Detect which cell encompasses the target text, then output its [X, Y] center coordinate. 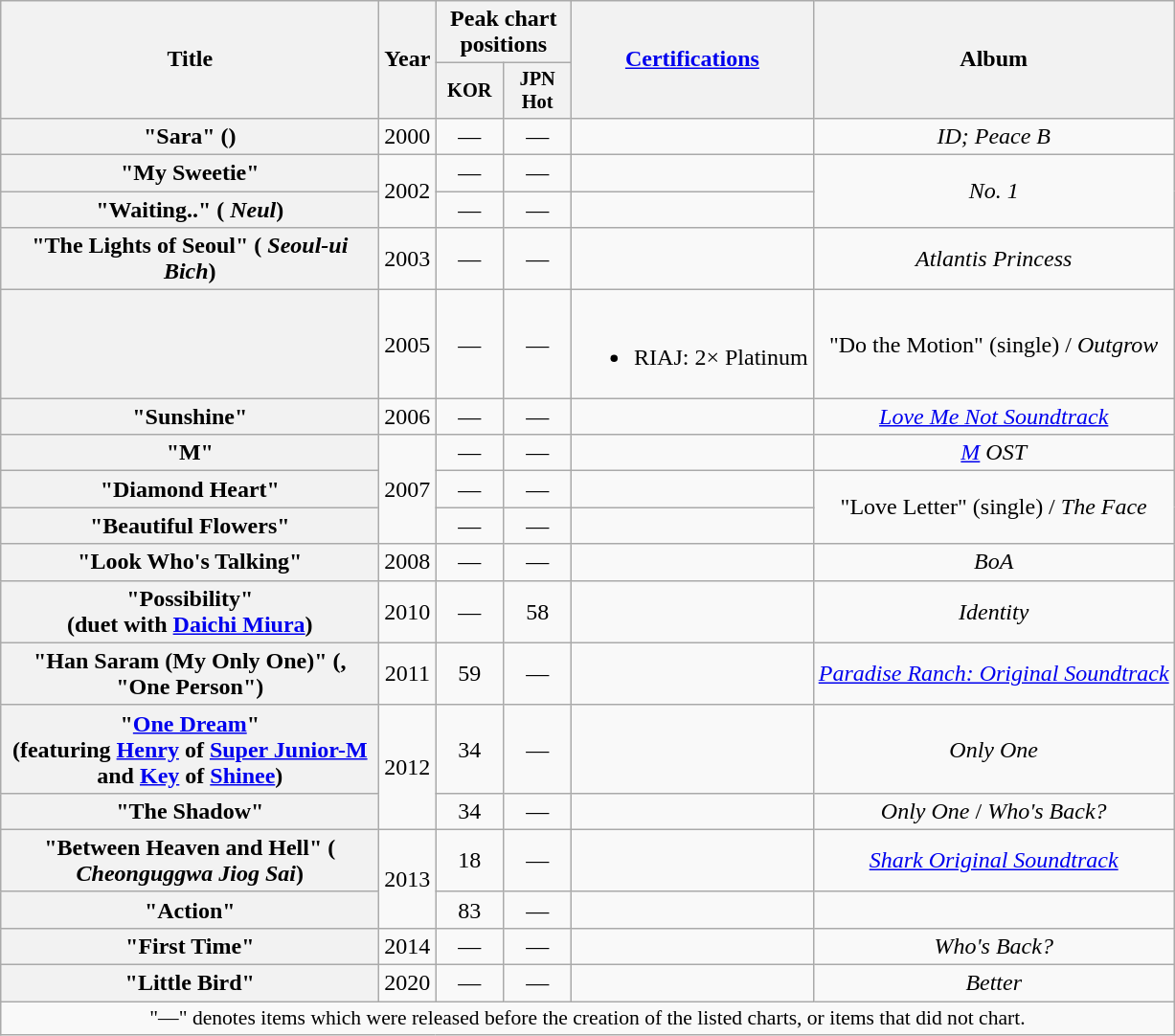
2011 [408, 674]
No. 1 [994, 191]
"M" [190, 453]
"Sunshine" [190, 417]
58 [538, 611]
2012 [408, 767]
"Sara" () [190, 136]
Peak chart positions [504, 33]
JPN Hot [538, 91]
Certifications [693, 59]
"First Time" [190, 946]
"Look Who's Talking" [190, 562]
ID; Peace B [994, 136]
2008 [408, 562]
"Do the Motion" (single) / Outgrow [994, 345]
RIAJ: 2× Platinum [693, 345]
Atlantis Princess [994, 259]
"Han Saram (My Only One)" (, "One Person") [190, 674]
"Beautiful Flowers" [190, 526]
Love Me Not Soundtrack [994, 417]
"—" denotes items which were released before the creation of the listed charts, or items that did not chart. [588, 1019]
2007 [408, 489]
18 [469, 860]
2014 [408, 946]
Album [994, 59]
"Love Letter" (single) / The Face [994, 507]
"The Lights of Seoul" ( Seoul-ui Bich) [190, 259]
Year [408, 59]
2002 [408, 191]
2010 [408, 611]
"Between Heaven and Hell" ( Cheonguggwa Jiog Sai) [190, 860]
Paradise Ranch: Original Soundtrack [994, 674]
Only One / Who's Back? [994, 811]
"Little Bird" [190, 983]
2020 [408, 983]
Identity [994, 611]
83 [469, 910]
Who's Back? [994, 946]
M OST [994, 453]
2005 [408, 345]
KOR [469, 91]
"Waiting.." ( Neul) [190, 210]
Shark Original Soundtrack [994, 860]
Better [994, 983]
Only One [994, 749]
59 [469, 674]
2003 [408, 259]
2013 [408, 879]
Title [190, 59]
2000 [408, 136]
"Action" [190, 910]
2006 [408, 417]
"One Dream"(featuring Henry of Super Junior-M and Key of Shinee) [190, 749]
"My Sweetie" [190, 173]
BoA [994, 562]
"The Shadow" [190, 811]
"Diamond Heart" [190, 489]
"Possibility"(duet with Daichi Miura) [190, 611]
